Find where the given text appears and provide that cell's center as (X, Y) coordinate. 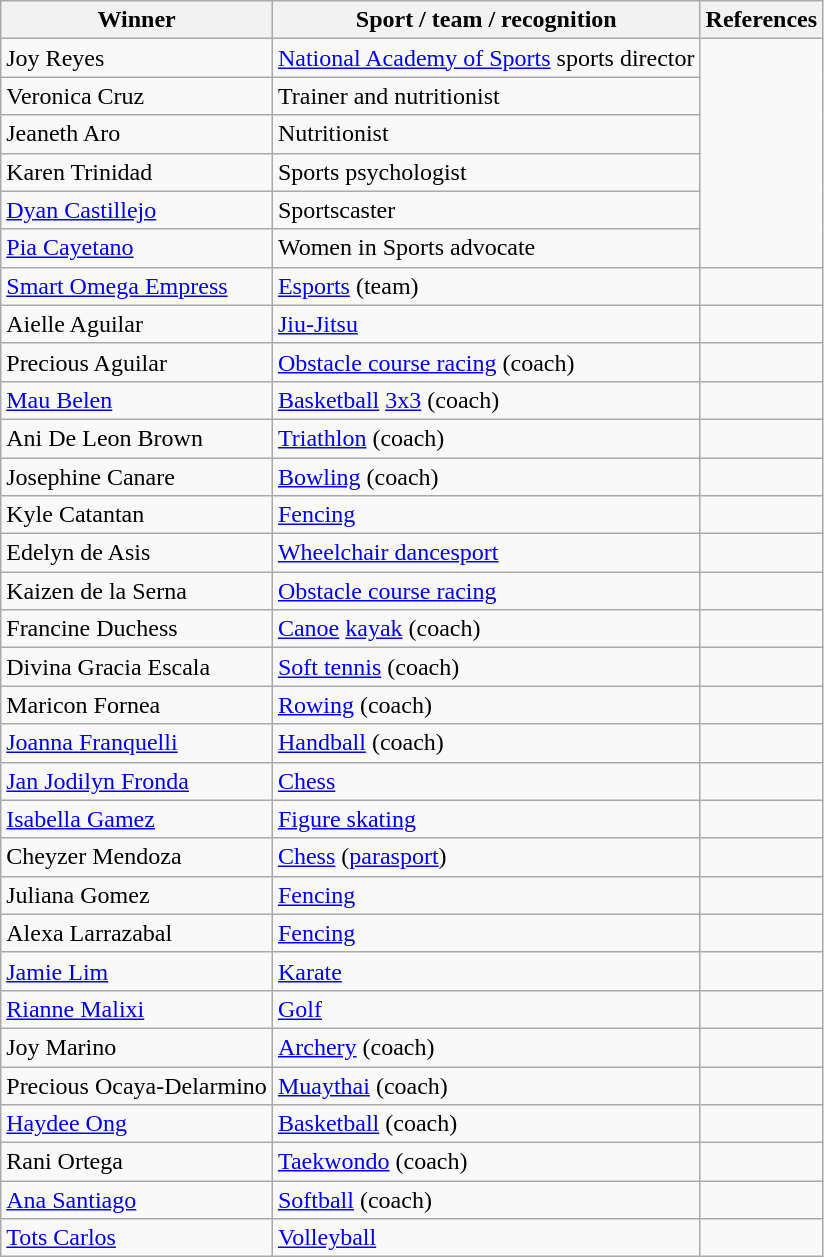
Precious Aguilar (137, 362)
Obstacle course racing (486, 591)
Haydee Ong (137, 1124)
Francine Duchess (137, 629)
Chess (486, 781)
Bowling (coach) (486, 477)
Joy Marino (137, 1047)
Triathlon (coach) (486, 438)
Esports (team) (486, 286)
Women in Sports advocate (486, 248)
Golf (486, 1009)
Kyle Catantan (137, 515)
Canoe kayak (coach) (486, 629)
Dyan Castillejo (137, 210)
Alexa Larrazabal (137, 933)
Trainer and nutritionist (486, 96)
Nutritionist (486, 134)
Volleyball (486, 1238)
Karen Trinidad (137, 172)
Jan Jodilyn Fronda (137, 781)
Smart Omega Empress (137, 286)
Sportscaster (486, 210)
Ani De Leon Brown (137, 438)
Rowing (coach) (486, 705)
National Academy of Sports sports director (486, 58)
Figure skating (486, 819)
Wheelchair dancesport (486, 553)
Pia Cayetano (137, 248)
Sport / team / recognition (486, 20)
Winner (137, 20)
Divina Gracia Escala (137, 667)
Soft tennis (coach) (486, 667)
Chess (parasport) (486, 857)
Joy Reyes (137, 58)
Jiu-Jitsu (486, 324)
Softball (coach) (486, 1200)
Archery (coach) (486, 1047)
Sports psychologist (486, 172)
Veronica Cruz (137, 96)
References (762, 20)
Jamie Lim (137, 971)
Juliana Gomez (137, 895)
Edelyn de Asis (137, 553)
Aielle Aguilar (137, 324)
Handball (coach) (486, 743)
Rani Ortega (137, 1162)
Muaythai (coach) (486, 1085)
Basketball (coach) (486, 1124)
Taekwondo (coach) (486, 1162)
Isabella Gamez (137, 819)
Basketball 3x3 (coach) (486, 400)
Josephine Canare (137, 477)
Tots Carlos (137, 1238)
Jeaneth Aro (137, 134)
Mau Belen (137, 400)
Obstacle course racing (coach) (486, 362)
Kaizen de la Serna (137, 591)
Karate (486, 971)
Maricon Fornea (137, 705)
Joanna Franquelli (137, 743)
Cheyzer Mendoza (137, 857)
Ana Santiago (137, 1200)
Precious Ocaya-Delarmino (137, 1085)
Rianne Malixi (137, 1009)
